Extract the [x, y] coordinate from the center of the cell holding the provided text.  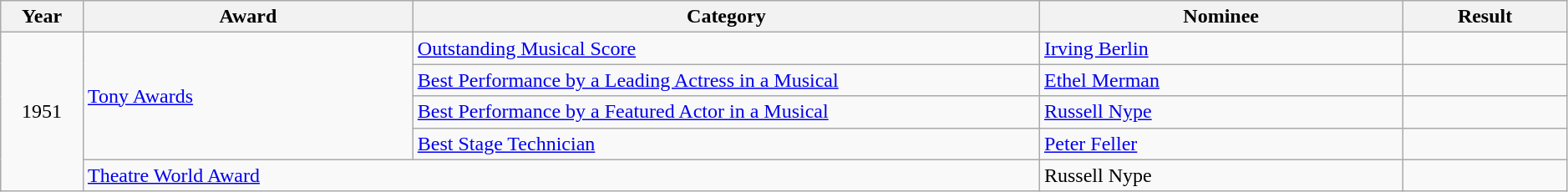
Outstanding Musical Score [726, 48]
Peter Feller [1220, 144]
Category [726, 17]
Award [247, 17]
Year [42, 17]
Best Performance by a Featured Actor in a Musical [726, 112]
Result [1485, 17]
Nominee [1220, 17]
Ethel Merman [1220, 80]
Irving Berlin [1220, 48]
Best Stage Technician [726, 144]
Tony Awards [247, 96]
1951 [42, 112]
Best Performance by a Leading Actress in a Musical [726, 80]
Theatre World Award [561, 175]
